Search for the cell housing the specified text and yield its (X, Y) center coordinate. 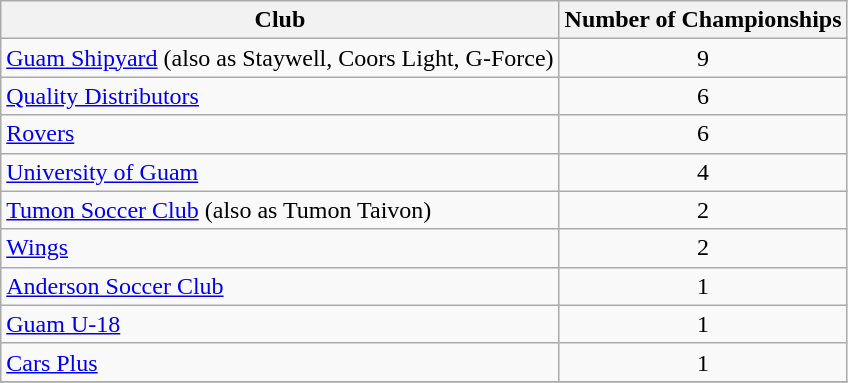
Rovers (280, 134)
4 (703, 172)
Guam U-18 (280, 324)
Guam Shipyard (also as Staywell, Coors Light, G-Force) (280, 58)
Wings (280, 248)
Quality Distributors (280, 96)
Anderson Soccer Club (280, 286)
Tumon Soccer Club (also as Tumon Taivon) (280, 210)
Club (280, 20)
Number of Championships (703, 20)
9 (703, 58)
Cars Plus (280, 362)
University of Guam (280, 172)
